Determine the [x, y] coordinate at the center of the cell enclosing the given text.  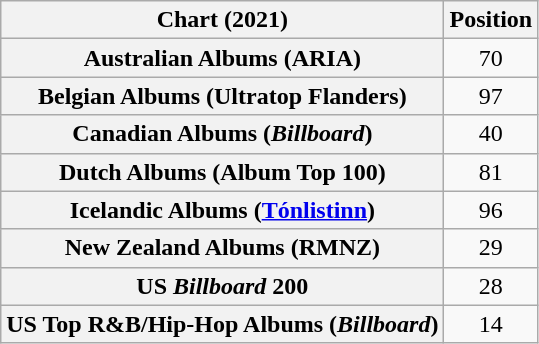
New Zealand Albums (RMNZ) [222, 248]
Canadian Albums (Billboard) [222, 134]
40 [491, 134]
29 [491, 248]
Belgian Albums (Ultratop Flanders) [222, 96]
Chart (2021) [222, 20]
US Top R&B/Hip-Hop Albums (Billboard) [222, 324]
Australian Albums (ARIA) [222, 58]
97 [491, 96]
US Billboard 200 [222, 286]
Icelandic Albums (Tónlistinn) [222, 210]
14 [491, 324]
Position [491, 20]
96 [491, 210]
81 [491, 172]
70 [491, 58]
28 [491, 286]
Dutch Albums (Album Top 100) [222, 172]
